Detect which cell encompasses the target text, then output its (x, y) center coordinate. 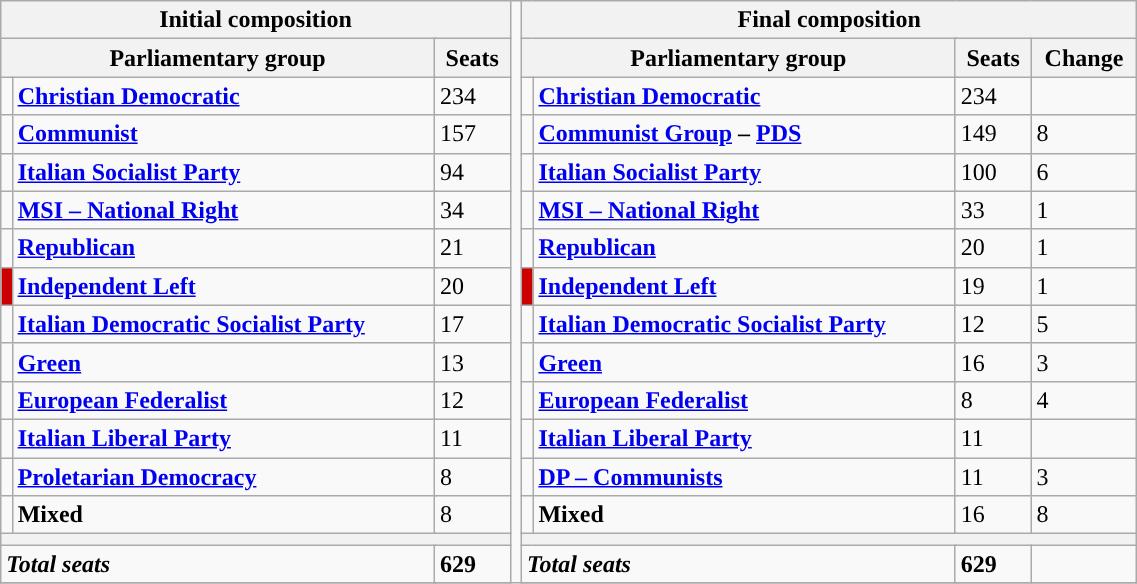
5 (1084, 324)
157 (472, 134)
Communist (223, 134)
17 (472, 324)
Change (1084, 58)
4 (1084, 400)
149 (993, 134)
DP – Communists (744, 477)
34 (472, 210)
Proletarian Democracy (223, 477)
13 (472, 362)
Final composition (830, 20)
94 (472, 172)
Initial composition (256, 20)
Communist Group – PDS (744, 134)
19 (993, 286)
21 (472, 248)
6 (1084, 172)
100 (993, 172)
33 (993, 210)
